Provide the (x, y) coordinate of the cell's center where the given text is located.  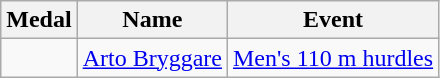
Name (152, 20)
Medal (39, 20)
Arto Bryggare (152, 58)
Men's 110 m hurdles (332, 58)
Event (332, 20)
